Determine the (X, Y) coordinate at the center of the cell enclosing the given text.  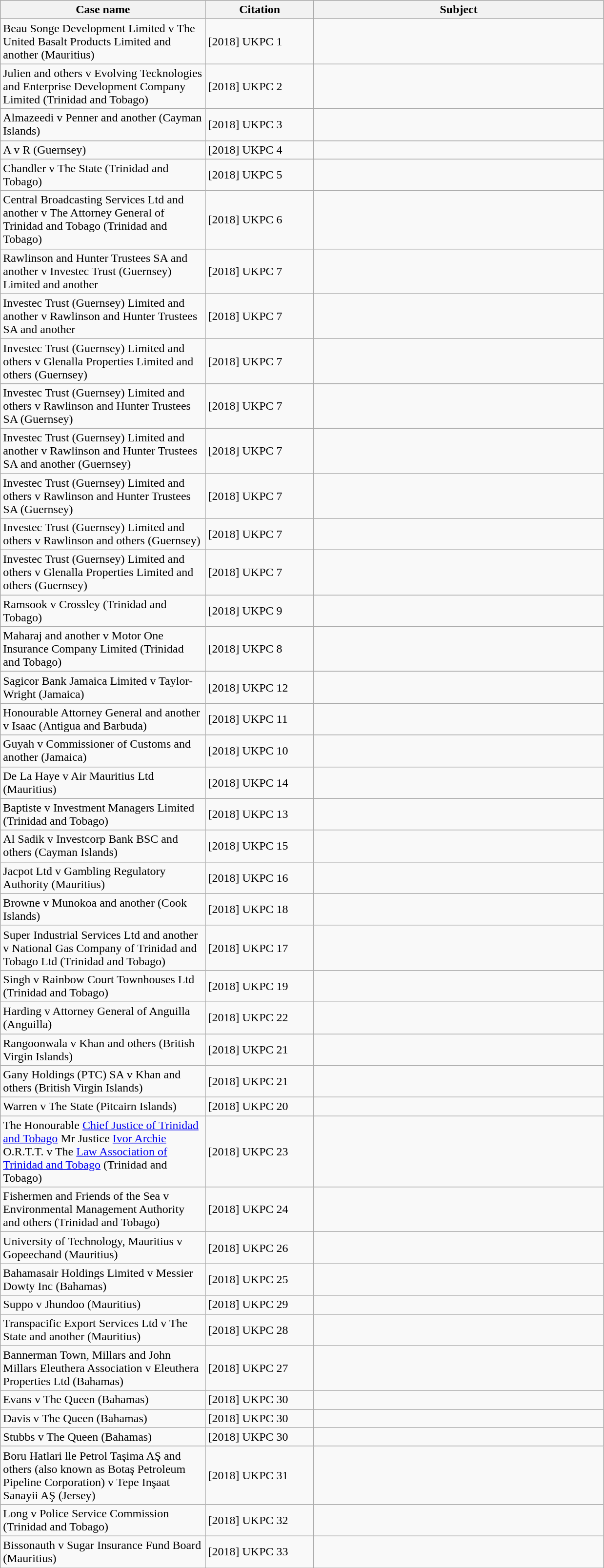
Almazeedi v Penner and another (Cayman Islands) (103, 125)
[2018] UKPC 25 (260, 1280)
Central Broadcasting Services Ltd and another v The Attorney General of Trinidad and Tobago (Trinidad and Tobago) (103, 219)
Singh v Rainbow Court Townhouses Ltd (Trinidad and Tobago) (103, 986)
[2018] UKPC 14 (260, 782)
Boru Hatlari lle Petrol Taşima AŞ and others (also known as Botaş Petroleum Pipeline Corporation) v Tepe Inşaat Sanayii AŞ (Jersey) (103, 1475)
Rangoonwala v Khan and others (British Virgin Islands) (103, 1050)
Rawlinson and Hunter Trustees SA and another v Investec Trust (Guernsey) Limited and another (103, 271)
Subject (459, 10)
Davis v The Queen (Bahamas) (103, 1418)
[2018] UKPC 5 (260, 175)
A v R (Guernsey) (103, 150)
De La Haye v Air Mauritius Ltd (Mauritius) (103, 782)
[2018] UKPC 24 (260, 1210)
Fishermen and Friends of the Sea v Environmental Management Authority and others (Trinidad and Tobago) (103, 1210)
[2018] UKPC 12 (260, 688)
Browne v Munokoa and another (Cook Islands) (103, 909)
Evans v The Queen (Bahamas) (103, 1400)
Long v Police Service Commission (Trinidad and Tobago) (103, 1520)
Investec Trust (Guernsey) Limited and another v Rawlinson and Hunter Trustees SA and another (Guernsey) (103, 451)
[2018] UKPC 15 (260, 846)
[2018] UKPC 11 (260, 719)
Bahamasair Holdings Limited v Messier Dowty Inc (Bahamas) (103, 1280)
[2018] UKPC 1 (260, 41)
[2018] UKPC 6 (260, 219)
[2018] UKPC 2 (260, 86)
[2018] UKPC 19 (260, 986)
[2018] UKPC 23 (260, 1151)
Transpacific Export Services Ltd v The State and another (Mauritius) (103, 1330)
[2018] UKPC 29 (260, 1305)
Jacpot Ltd v Gambling Regulatory Authority (Mauritius) (103, 878)
Bissonauth v Sugar Insurance Fund Board (Mauritius) (103, 1552)
Honourable Attorney General and another v Isaac (Antigua and Barbuda) (103, 719)
Investec Trust (Guernsey) Limited and others v Rawlinson and others (Guernsey) (103, 535)
Sagicor Bank Jamaica Limited v Taylor-Wright (Jamaica) (103, 688)
Warren v The State (Pitcairn Islands) (103, 1107)
[2018] UKPC 13 (260, 814)
[2018] UKPC 26 (260, 1248)
Suppo v Jhundoo (Mauritius) (103, 1305)
Ramsook v Crossley (Trinidad and Tobago) (103, 611)
[2018] UKPC 8 (260, 649)
Stubbs v The Queen (Bahamas) (103, 1437)
Bannerman Town, Millars and John Millars Eleuthera Association v Eleuthera Properties Ltd (Bahamas) (103, 1368)
Investec Trust (Guernsey) Limited and another v Rawlinson and Hunter Trustees SA and another (103, 316)
Beau Songe Development Limited v The United Basalt Products Limited and another (Mauritius) (103, 41)
Case name (103, 10)
[2018] UKPC 33 (260, 1552)
[2018] UKPC 3 (260, 125)
Baptiste v Investment Managers Limited (Trinidad and Tobago) (103, 814)
Super Industrial Services Ltd and another v National Gas Company of Trinidad and Tobago Ltd (Trinidad and Tobago) (103, 948)
[2018] UKPC 27 (260, 1368)
[2018] UKPC 18 (260, 909)
[2018] UKPC 16 (260, 878)
University of Technology, Mauritius v Gopeechand (Mauritius) (103, 1248)
[2018] UKPC 22 (260, 1017)
[2018] UKPC 17 (260, 948)
[2018] UKPC 20 (260, 1107)
Harding v Attorney General of Anguilla (Anguilla) (103, 1017)
[2018] UKPC 32 (260, 1520)
[2018] UKPC 31 (260, 1475)
Al Sadik v Investcorp Bank BSC and others (Cayman Islands) (103, 846)
Guyah v Commissioner of Customs and another (Jamaica) (103, 751)
[2018] UKPC 10 (260, 751)
[2018] UKPC 9 (260, 611)
Julien and others v Evolving Tecknologies and Enterprise Development Company Limited (Trinidad and Tobago) (103, 86)
[2018] UKPC 4 (260, 150)
Gany Holdings (PTC) SA v Khan and others (British Virgin Islands) (103, 1082)
[2018] UKPC 28 (260, 1330)
Citation (260, 10)
Maharaj and another v Motor One Insurance Company Limited (Trinidad and Tobago) (103, 649)
Chandler v The State (Trinidad and Tobago) (103, 175)
